Provide the (X, Y) coordinate of the cell's center where the given text is located.  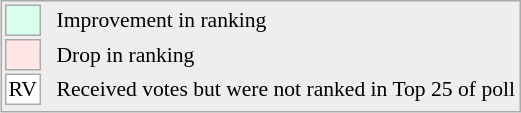
Drop in ranking (286, 55)
Received votes but were not ranked in Top 25 of poll (286, 90)
RV (23, 90)
Improvement in ranking (286, 20)
